Find where the given text appears and provide that cell's center as [X, Y] coordinate. 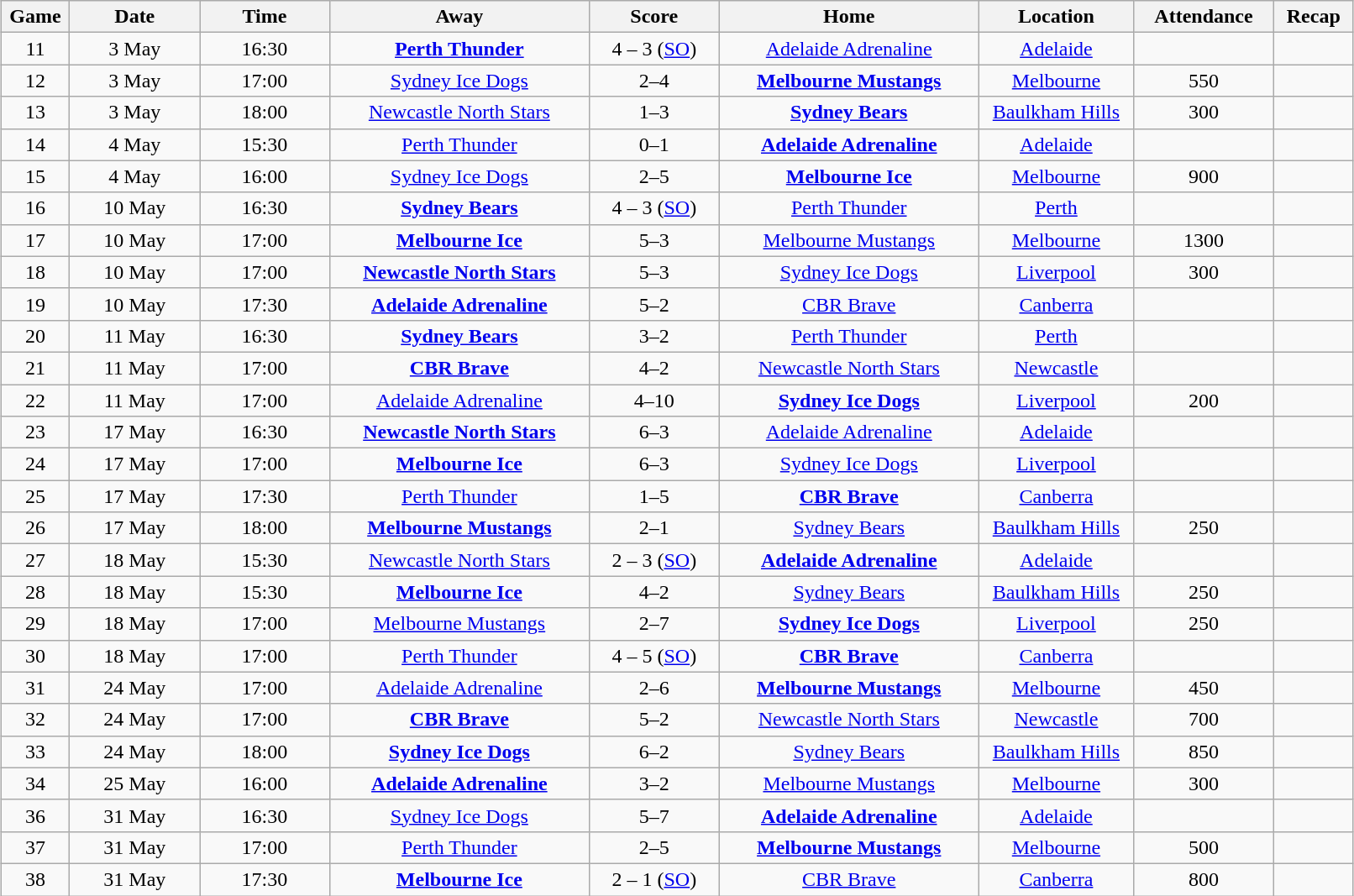
15 [35, 176]
28 [35, 592]
11 [35, 49]
2–4 [653, 81]
34 [35, 783]
21 [35, 368]
Recap [1314, 17]
38 [35, 879]
2–1 [653, 528]
2–6 [653, 688]
25 [35, 496]
19 [35, 304]
31 [35, 688]
25 May [134, 783]
1–5 [653, 496]
Attendance [1203, 17]
450 [1203, 688]
Away [459, 17]
16 [35, 208]
2 – 3 (SO) [653, 560]
Time [265, 17]
0–1 [653, 144]
26 [35, 528]
550 [1203, 81]
37 [35, 847]
2 – 1 (SO) [653, 879]
500 [1203, 847]
22 [35, 401]
33 [35, 752]
1–3 [653, 113]
Score [653, 17]
4 – 5 (SO) [653, 656]
14 [35, 144]
23 [35, 432]
12 [35, 81]
6–2 [653, 752]
1300 [1203, 240]
700 [1203, 720]
5–7 [653, 815]
30 [35, 656]
2–7 [653, 624]
Home [848, 17]
850 [1203, 752]
Game [35, 17]
17 [35, 240]
200 [1203, 401]
36 [35, 815]
20 [35, 336]
Location [1056, 17]
24 [35, 464]
800 [1203, 879]
32 [35, 720]
29 [35, 624]
13 [35, 113]
27 [35, 560]
4–10 [653, 401]
900 [1203, 176]
Date [134, 17]
18 [35, 272]
